Provide the [X, Y] coordinate of the cell's center where the given text is located.  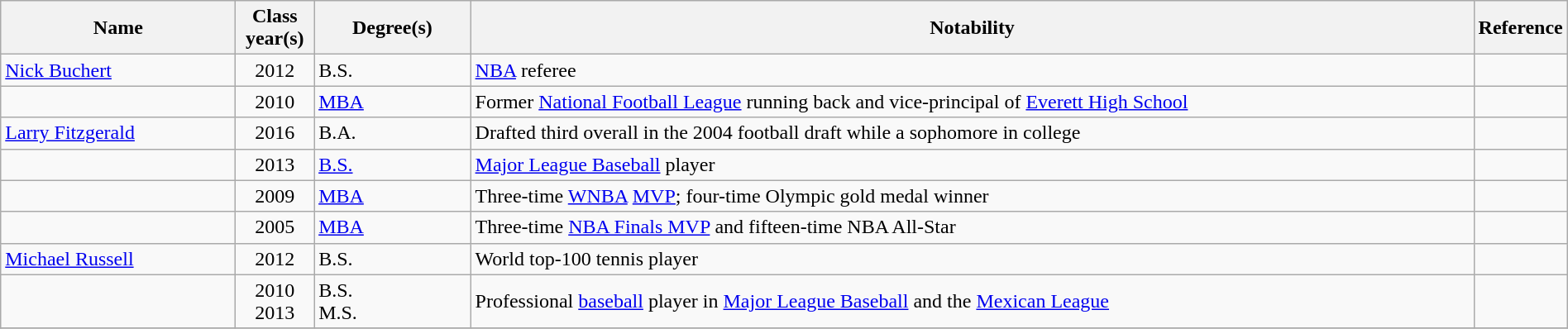
Former National Football League running back and vice-principal of Everett High School [973, 102]
Degree(s) [392, 28]
2005 [275, 227]
Michael Russell [118, 259]
Notability [973, 28]
B.S.M.S. [392, 301]
2016 [275, 133]
NBA referee [973, 70]
2013 [275, 164]
Larry Fitzgerald [118, 133]
Professional baseball player in Major League Baseball and the Mexican League [973, 301]
Name [118, 28]
B.A. [392, 133]
Three-time NBA Finals MVP and fifteen-time NBA All-Star [973, 227]
Class year(s) [275, 28]
20102013 [275, 301]
Reference [1520, 28]
World top-100 tennis player [973, 259]
Drafted third overall in the 2004 football draft while a sophomore in college [973, 133]
Three-time WNBA MVP; four-time Olympic gold medal winner [973, 196]
2010 [275, 102]
Major League Baseball player [973, 164]
Nick Buchert [118, 70]
2009 [275, 196]
